Detect which cell encompasses the target text, then output its (X, Y) center coordinate. 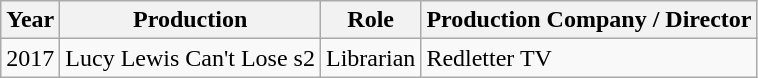
Production (190, 20)
Librarian (370, 58)
Redletter TV (589, 58)
Production Company / Director (589, 20)
Year (30, 20)
Lucy Lewis Can't Lose s2 (190, 58)
Role (370, 20)
2017 (30, 58)
